Return the [X, Y] coordinate for the center point of the cell that contains the specified text.  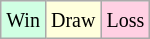
Loss [126, 20]
Win [24, 20]
Draw [72, 20]
